Search for the cell housing the specified text and yield its (x, y) center coordinate. 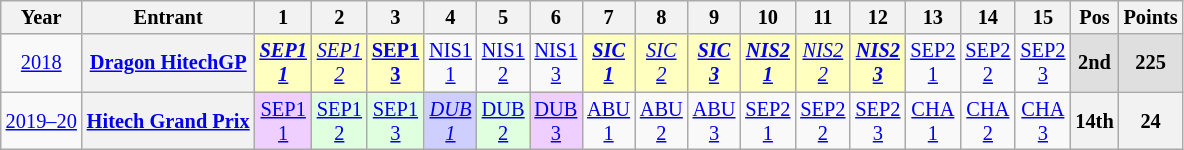
10 (768, 17)
2nd (1094, 63)
DUB1 (450, 121)
DUB3 (556, 121)
225 (1151, 63)
4 (450, 17)
12 (878, 17)
13 (932, 17)
6 (556, 17)
15 (1042, 17)
CHA1 (932, 121)
NIS23 (878, 63)
3 (396, 17)
ABU1 (608, 121)
Year (42, 17)
ABU3 (714, 121)
5 (504, 17)
SIC1 (608, 63)
SIC2 (662, 63)
1 (284, 17)
DUB2 (504, 121)
24 (1151, 121)
14th (1094, 121)
Hitech Grand Prix (168, 121)
NIS12 (504, 63)
14 (988, 17)
8 (662, 17)
7 (608, 17)
Points (1151, 17)
2019–20 (42, 121)
Dragon HitechGP (168, 63)
CHA2 (988, 121)
Pos (1094, 17)
NIS11 (450, 63)
NIS13 (556, 63)
ABU2 (662, 121)
2 (340, 17)
NIS21 (768, 63)
11 (822, 17)
SIC3 (714, 63)
2018 (42, 63)
CHA3 (1042, 121)
9 (714, 17)
Entrant (168, 17)
NIS22 (822, 63)
